Search for the cell housing the specified text and yield its [x, y] center coordinate. 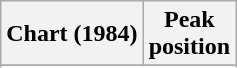
Peakposition [189, 34]
Chart (1984) [72, 34]
